From the cell containing the given text, extract its center point as (x, y) coordinate. 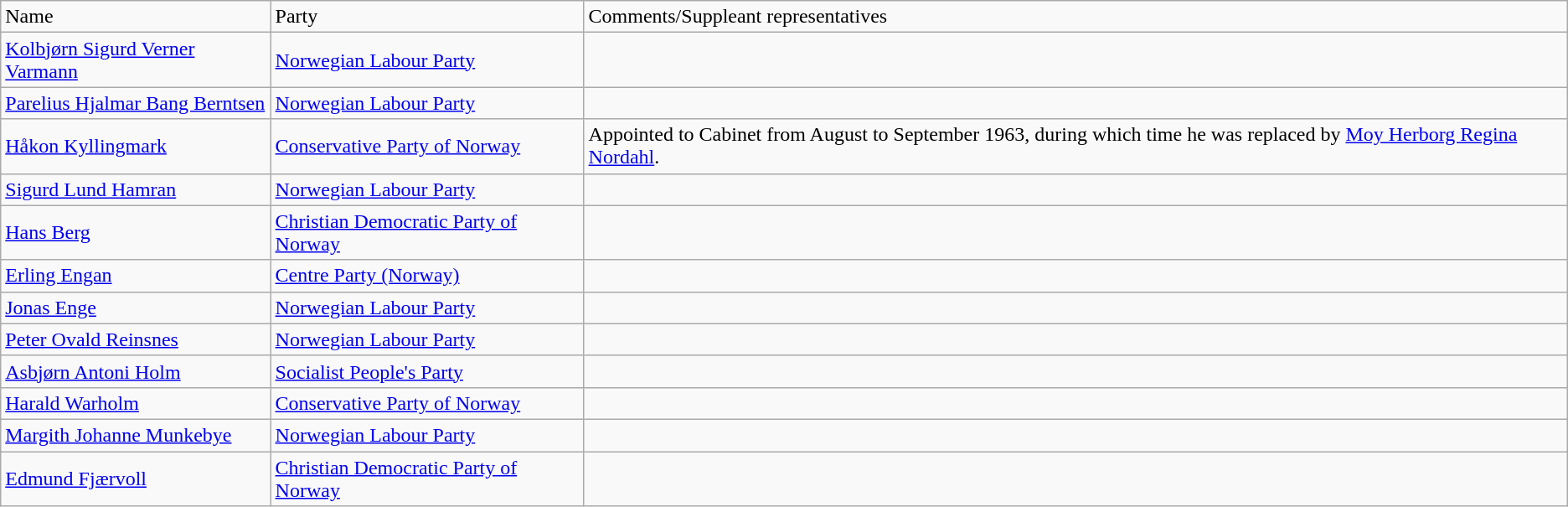
Party (427, 17)
Erling Engan (136, 276)
Kolbjørn Sigurd Verner Varmann (136, 60)
Sigurd Lund Hamran (136, 189)
Edmund Fjærvoll (136, 478)
Parelius Hjalmar Bang Berntsen (136, 103)
Jonas Enge (136, 308)
Hans Berg (136, 233)
Asbjørn Antoni Holm (136, 371)
Appointed to Cabinet from August to September 1963, during which time he was replaced by Moy Herborg Regina Nordahl. (1075, 146)
Socialist People's Party (427, 371)
Centre Party (Norway) (427, 276)
Håkon Kyllingmark (136, 146)
Name (136, 17)
Peter Ovald Reinsnes (136, 339)
Comments/Suppleant representatives (1075, 17)
Margith Johanne Munkebye (136, 435)
Harald Warholm (136, 403)
